Find where the given text appears and provide that cell's center as [X, Y] coordinate. 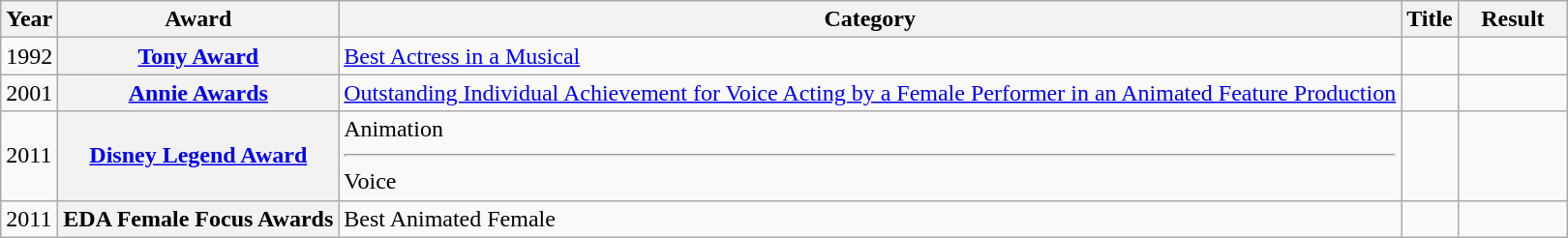
Best Animated Female [870, 219]
Best Actress in a Musical [870, 56]
1992 [29, 56]
Award [198, 19]
Result [1512, 19]
AnimationVoice [870, 156]
Outstanding Individual Achievement for Voice Acting by a Female Performer in an Animated Feature Production [870, 93]
Disney Legend Award [198, 156]
Annie Awards [198, 93]
Year [29, 19]
Category [870, 19]
2001 [29, 93]
Title [1431, 19]
EDA Female Focus Awards [198, 219]
Tony Award [198, 56]
